Identify which cell holds the provided text, then report its [X, Y] central coordinate. 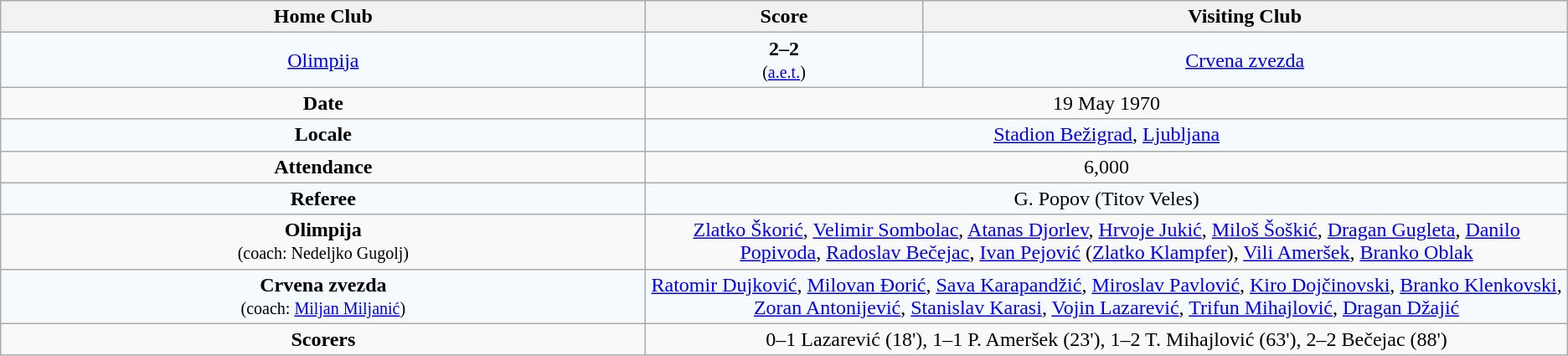
2–2(a.e.t.) [784, 60]
Visiting Club [1245, 17]
Home Club [323, 17]
Crvena zvezda(coach: Miljan Miljanić) [323, 297]
Crvena zvezda [1245, 60]
Referee [323, 199]
Score [784, 17]
19 May 1970 [1106, 103]
Attendance [323, 167]
Locale [323, 135]
Stadion Bežigrad, Ljubljana [1106, 135]
6,000 [1106, 167]
0–1 Lazarević (18'), 1–1 P. Ameršek (23'), 1–2 T. Mihajlović (63'), 2–2 Bečejac (88') [1106, 339]
Olimpija(coach: Nedeljko Gugolj) [323, 241]
Scorers [323, 339]
Date [323, 103]
Olimpija [323, 60]
G. Popov (Titov Veles) [1106, 199]
